For the text-containing cell, return its midpoint in (x, y) coordinate format. 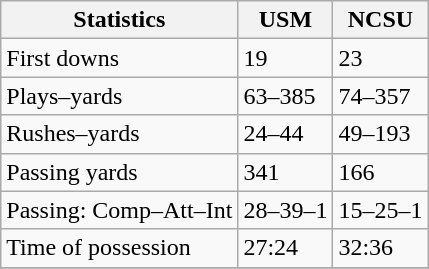
49–193 (380, 134)
Passing: Comp–Att–Int (120, 210)
27:24 (286, 248)
341 (286, 172)
28–39–1 (286, 210)
Passing yards (120, 172)
166 (380, 172)
Rushes–yards (120, 134)
24–44 (286, 134)
NCSU (380, 20)
First downs (120, 58)
Plays–yards (120, 96)
USM (286, 20)
63–385 (286, 96)
32:36 (380, 248)
23 (380, 58)
Statistics (120, 20)
Time of possession (120, 248)
74–357 (380, 96)
15–25–1 (380, 210)
19 (286, 58)
